Search for the cell housing the specified text and yield its (X, Y) center coordinate. 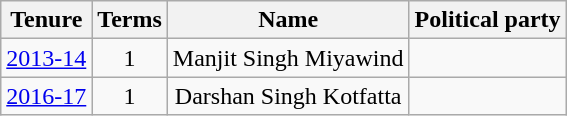
Tenure (46, 20)
2013-14 (46, 58)
Darshan Singh Kotfatta (288, 96)
2016-17 (46, 96)
Manjit Singh Miyawind (288, 58)
Terms (130, 20)
Political party (488, 20)
Name (288, 20)
